Determine the [x, y] coordinate at the center of the cell enclosing the given text.  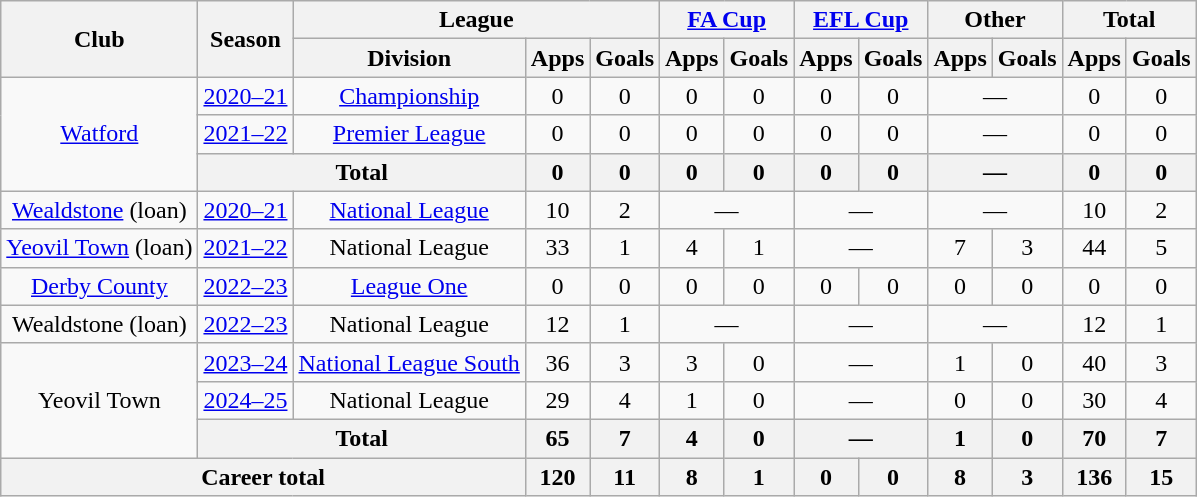
Other [995, 20]
Watford [100, 134]
65 [557, 438]
136 [1094, 477]
Yeovil Town (loan) [100, 248]
15 [1161, 477]
Derby County [100, 286]
Premier League [409, 134]
Division [409, 58]
120 [557, 477]
Season [246, 39]
League One [409, 286]
2024–25 [246, 400]
70 [1094, 438]
Championship [409, 96]
44 [1094, 248]
FA Cup [727, 20]
30 [1094, 400]
League [476, 20]
Yeovil Town [100, 400]
29 [557, 400]
2023–24 [246, 362]
36 [557, 362]
National League South [409, 362]
40 [1094, 362]
33 [557, 248]
5 [1161, 248]
11 [625, 477]
Club [100, 39]
EFL Cup [861, 20]
Career total [264, 477]
